Extract the [X, Y] coordinate from the center of the cell holding the provided text.  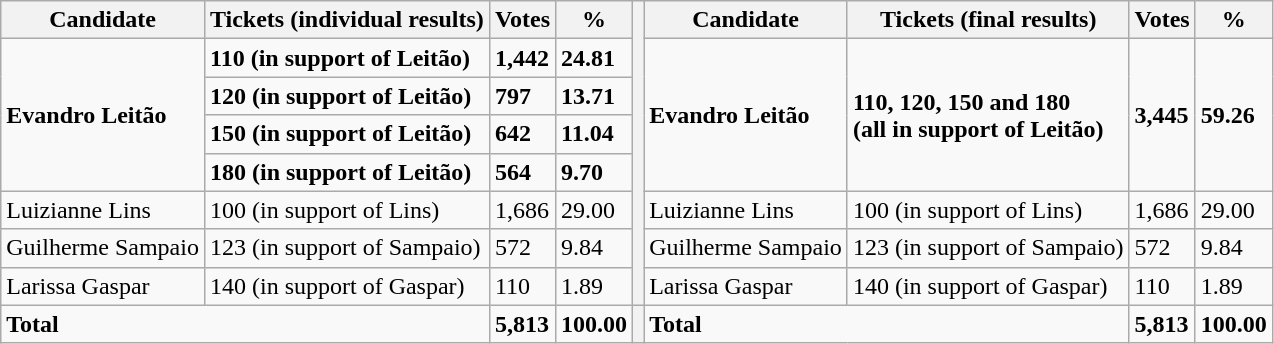
3,445 [1162, 115]
797 [522, 96]
24.81 [594, 58]
110, 120, 150 and 180(all in support of Leitão) [988, 115]
11.04 [594, 134]
Tickets (final results) [988, 20]
13.71 [594, 96]
110 (in support of Leitão) [346, 58]
Tickets (individual results) [346, 20]
642 [522, 134]
59.26 [1234, 115]
9.70 [594, 172]
180 (in support of Leitão) [346, 172]
564 [522, 172]
120 (in support of Leitão) [346, 96]
1,442 [522, 58]
150 (in support of Leitão) [346, 134]
